From the cell containing the given text, extract its center point as (X, Y) coordinate. 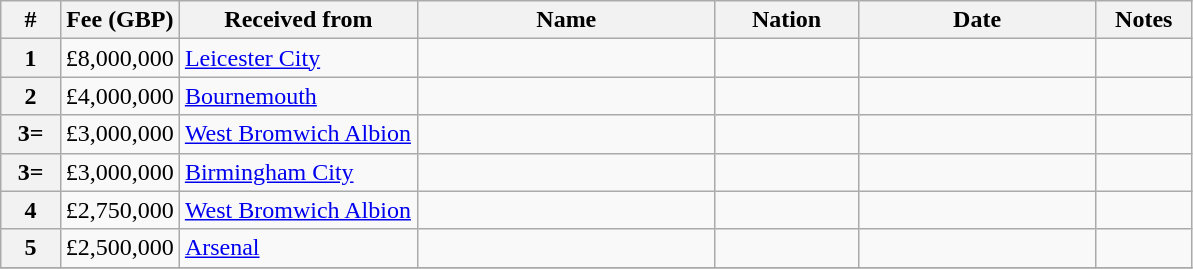
Date (977, 20)
2 (31, 96)
Arsenal (298, 248)
Leicester City (298, 58)
£2,500,000 (120, 248)
4 (31, 210)
Fee (GBP) (120, 20)
£2,750,000 (120, 210)
Nation (786, 20)
£4,000,000 (120, 96)
Bournemouth (298, 96)
1 (31, 58)
Notes (1144, 20)
Birmingham City (298, 172)
# (31, 20)
Received from (298, 20)
5 (31, 248)
Name (566, 20)
£8,000,000 (120, 58)
